For the text-containing cell, return its midpoint in (X, Y) coordinate format. 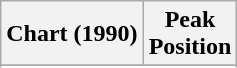
Chart (1990) (72, 34)
PeakPosition (190, 34)
